From the cell containing the given text, extract its center point as (x, y) coordinate. 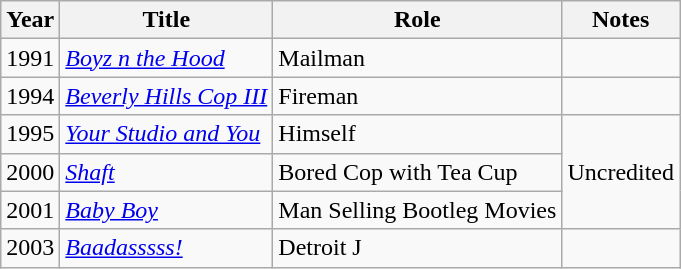
Shaft (166, 172)
Baby Boy (166, 210)
Mailman (418, 58)
Detroit J (418, 248)
Himself (418, 134)
Title (166, 20)
Notes (621, 20)
Role (418, 20)
Baadasssss! (166, 248)
Man Selling Bootleg Movies (418, 210)
Bored Cop with Tea Cup (418, 172)
2000 (30, 172)
Uncredited (621, 172)
Your Studio and You (166, 134)
1991 (30, 58)
Fireman (418, 96)
2003 (30, 248)
1994 (30, 96)
Boyz n the Hood (166, 58)
Beverly Hills Cop III (166, 96)
Year (30, 20)
2001 (30, 210)
1995 (30, 134)
